Search for the cell housing the specified text and yield its [x, y] center coordinate. 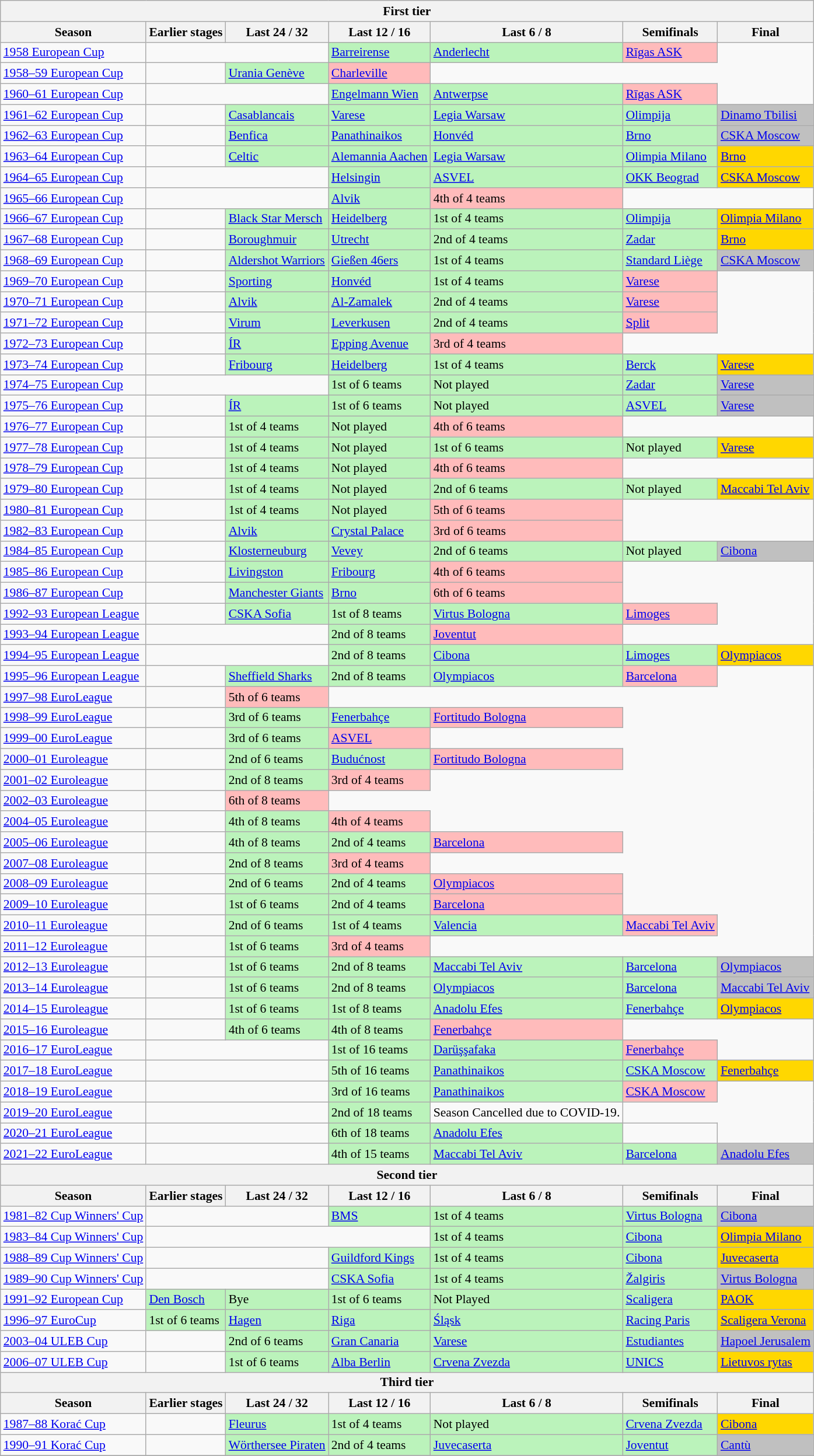
2007–08 Euroleague [74, 863]
Budućnost [379, 759]
Klosterneuburg [277, 551]
1988–89 Cup Winners' Cup [74, 1258]
2013–14 Euroleague [74, 988]
1991–92 European Cup [74, 1300]
Virum [277, 323]
1974–75 European Cup [74, 385]
Al-Zamalek [379, 302]
Barreirense [379, 52]
Utrecht [379, 240]
1968–69 European Cup [74, 261]
3rd of 16 teams [379, 1092]
Fleurus [277, 1424]
1981–82 Cup Winners' Cup [74, 1216]
First tier [407, 11]
Valencia [527, 926]
Gießen 46ers [379, 261]
2014–15 Euroleague [74, 1009]
1998–99 EuroLeague [74, 717]
Casablancais [277, 115]
Wörthersee Piraten [277, 1445]
2011–12 Euroleague [74, 946]
1971–72 European Cup [74, 323]
Lietuvos rytas [766, 1362]
Standard Liège [670, 261]
Benfica [277, 136]
1993–94 European League [74, 635]
Sheffield Sharks [277, 676]
Dinamo Tbilisi [766, 115]
Aldershot Warriors [277, 261]
Darüşşafaka [527, 1050]
1982–83 European Cup [74, 531]
1997–98 EuroLeague [74, 697]
1995–96 European League [74, 676]
Alba Berlin [379, 1362]
1980–81 European Cup [74, 510]
2006–07 ULEB Cup [74, 1362]
Charleville [379, 73]
2004–05 Euroleague [74, 822]
Den Bosch [186, 1300]
Season Cancelled due to COVID-19. [527, 1112]
1987–88 Korać Cup [74, 1424]
Helsingin [379, 177]
5th of 16 teams [379, 1071]
2021–22 EuroLeague [74, 1154]
Žalgiris [670, 1279]
Manchester Giants [277, 593]
OKK Beograd [670, 177]
Not Played [527, 1300]
Boroughmuir [277, 240]
1994–95 European League [74, 656]
2012–13 Euroleague [74, 967]
1964–65 European Cup [74, 177]
Berck [670, 365]
2019–20 EuroLeague [74, 1112]
Engelmann Wien [379, 94]
Scaligera Verona [766, 1321]
1962–63 European Cup [74, 136]
Scaligera [670, 1300]
1958–59 European Cup [74, 73]
BMS [379, 1216]
1989–90 Cup Winners' Cup [74, 1279]
1992–93 European League [74, 614]
1984–85 European Cup [74, 551]
2000–01 Euroleague [74, 759]
6th of 18 teams [379, 1133]
1958 European Cup [74, 52]
1975–76 European Cup [74, 406]
4th of 15 teams [379, 1154]
1970–71 European Cup [74, 302]
6th of 6 teams [527, 593]
2009–10 Euroleague [74, 905]
1999–00 EuroLeague [74, 738]
2016–17 EuroLeague [74, 1050]
1967–68 European Cup [74, 240]
Celtic [277, 157]
2002–03 Euroleague [74, 801]
1969–70 European Cup [74, 281]
2018–19 EuroLeague [74, 1092]
2008–09 Euroleague [74, 884]
2017–18 EuroLeague [74, 1071]
1996–97 EuroCup [74, 1321]
2nd of 18 teams [379, 1112]
1986–87 European Cup [74, 593]
1960–61 European Cup [74, 94]
Second tier [407, 1175]
Bye [277, 1300]
2010–11 Euroleague [74, 926]
1976–77 European Cup [74, 427]
1978–79 European Cup [74, 468]
1965–66 European Cup [74, 198]
Crystal Palace [379, 531]
Sporting [277, 281]
Śląsk [527, 1321]
Urania Genève [277, 73]
Split [670, 323]
1966–67 European Cup [74, 219]
Third tier [407, 1382]
Vevey [379, 551]
6th of 8 teams [277, 801]
1990–91 Korać Cup [74, 1445]
Guildford Kings [379, 1258]
Cantù [766, 1445]
Leverkusen [379, 323]
Antwerpse [527, 94]
2015–16 Euroleague [74, 1030]
Anderlecht [527, 52]
Livingston [277, 572]
2001–02 Euroleague [74, 780]
1979–80 European Cup [74, 489]
Riga [379, 1321]
2020–21 EuroLeague [74, 1133]
Epping Avenue [379, 344]
2003–04 ULEB Cup [74, 1341]
1983–84 Cup Winners' Cup [74, 1237]
1963–64 European Cup [74, 157]
Hapoel Jerusalem [766, 1341]
Estudiantes [670, 1341]
2005–06 Euroleague [74, 842]
Gran Canaria [379, 1341]
PAOK [766, 1300]
UNICS [670, 1362]
Alemannia Aachen [379, 157]
1st of 16 teams [379, 1050]
1977–78 European Cup [74, 447]
1961–62 European Cup [74, 115]
1985–86 European Cup [74, 572]
Black Star Mersch [277, 219]
1972–73 European Cup [74, 344]
Racing Paris [670, 1321]
1973–74 European Cup [74, 365]
Hagen [277, 1321]
